Provide the [x, y] coordinate of the cell's center where the given text is located.  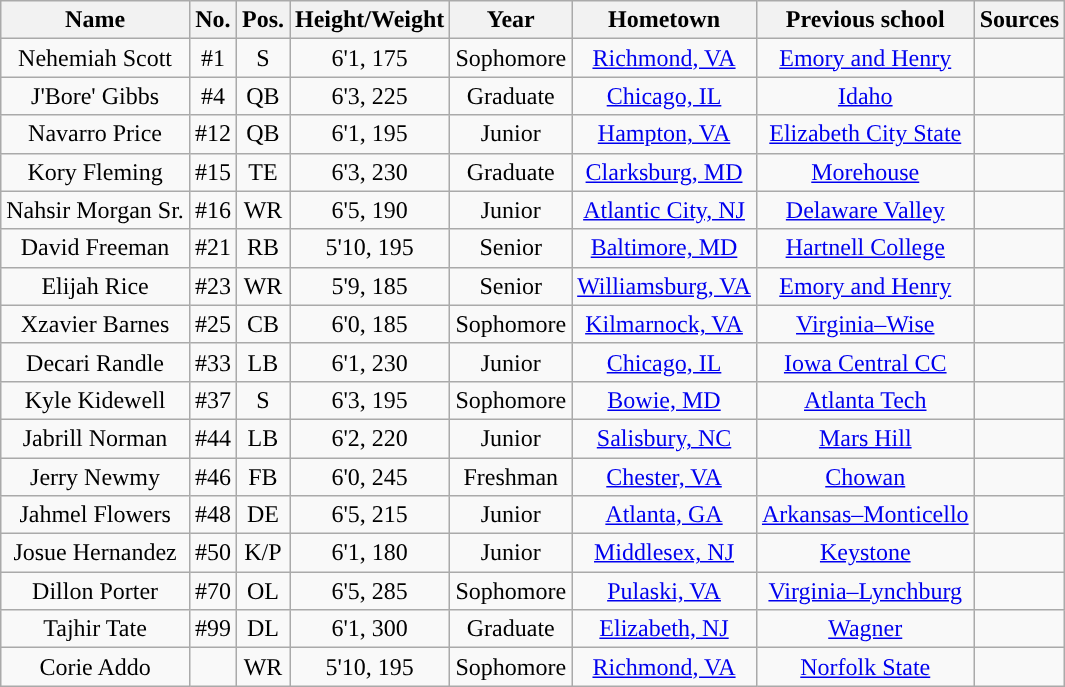
Virginia–Wise [865, 324]
#1 [212, 58]
#33 [212, 362]
6'3, 195 [370, 400]
Mars Hill [865, 438]
Virginia–Lynchburg [865, 591]
6'1, 195 [370, 134]
Freshman [511, 477]
Atlantic City, NJ [664, 210]
Nahsir Morgan Sr. [96, 210]
Jabrill Norman [96, 438]
#25 [212, 324]
Atlanta, GA [664, 515]
Idaho [865, 96]
Height/Weight [370, 20]
#37 [212, 400]
6'0, 245 [370, 477]
Salisbury, NC [664, 438]
#15 [212, 172]
Jahmel Flowers [96, 515]
J'Bore' Gibbs [96, 96]
Pos. [262, 20]
#12 [212, 134]
Baltimore, MD [664, 248]
6'1, 230 [370, 362]
David Freeman [96, 248]
DL [262, 629]
#46 [212, 477]
Decari Randle [96, 362]
DE [262, 515]
Arkansas–Monticello [865, 515]
#4 [212, 96]
Josue Hernandez [96, 553]
Dillon Porter [96, 591]
Chester, VA [664, 477]
Wagner [865, 629]
6'5, 215 [370, 515]
#50 [212, 553]
6'1, 175 [370, 58]
Middlesex, NJ [664, 553]
Clarksburg, MD [664, 172]
Iowa Central CC [865, 362]
Tajhir Tate [96, 629]
CB [262, 324]
OL [262, 591]
#44 [212, 438]
Corie Addo [96, 667]
Previous school [865, 20]
6'1, 300 [370, 629]
Jerry Newmy [96, 477]
Year [511, 20]
Hometown [664, 20]
Delaware Valley [865, 210]
6'0, 185 [370, 324]
Kilmarnock, VA [664, 324]
Sources [1020, 20]
K/P [262, 553]
Williamsburg, VA [664, 286]
6'5, 285 [370, 591]
Hampton, VA [664, 134]
Morehouse [865, 172]
Elizabeth City State [865, 134]
Kyle Kidewell [96, 400]
5'9, 185 [370, 286]
Atlanta Tech [865, 400]
6'3, 230 [370, 172]
6'3, 225 [370, 96]
Hartnell College [865, 248]
Name [96, 20]
#99 [212, 629]
TE [262, 172]
6'1, 180 [370, 553]
RB [262, 248]
Kory Fleming [96, 172]
#48 [212, 515]
#23 [212, 286]
Elijah Rice [96, 286]
#21 [212, 248]
Nehemiah Scott [96, 58]
6'2, 220 [370, 438]
#16 [212, 210]
Navarro Price [96, 134]
Xzavier Barnes [96, 324]
FB [262, 477]
Chowan [865, 477]
Elizabeth, NJ [664, 629]
Bowie, MD [664, 400]
Keystone [865, 553]
#70 [212, 591]
6'5, 190 [370, 210]
Norfolk State [865, 667]
Pulaski, VA [664, 591]
No. [212, 20]
